Return [x, y] of the center of cell containing provided text 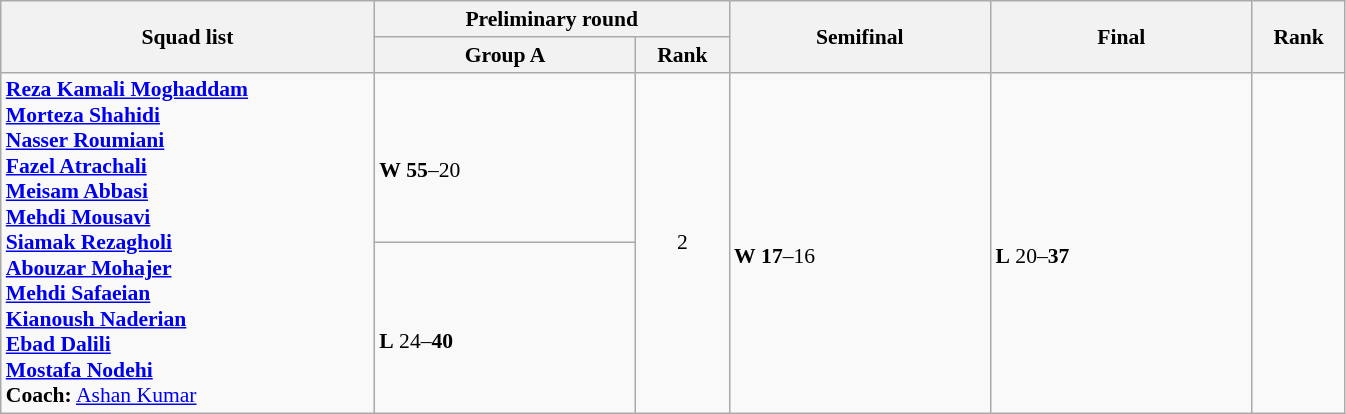
Semifinal [860, 36]
Squad list [188, 36]
Preliminary round [552, 19]
Final [1120, 36]
L 20–37 [1120, 243]
Group A [504, 55]
L 24–40 [504, 328]
W 55–20 [504, 158]
2 [682, 243]
W 17–16 [860, 243]
